Determine the (X, Y) coordinate at the center of the cell enclosing the given text.  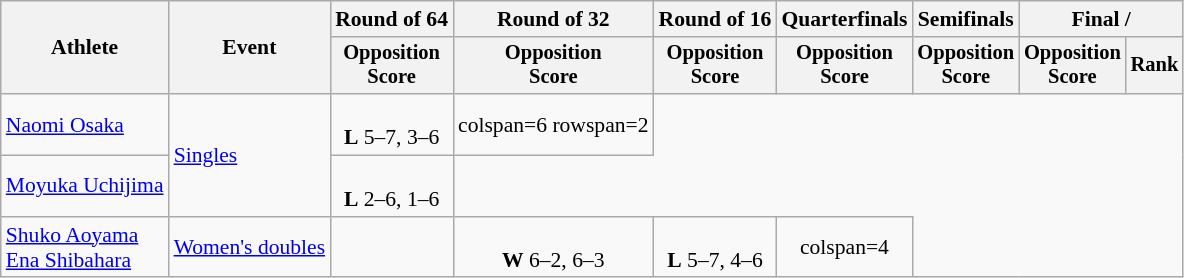
colspan=4 (844, 248)
Final / (1101, 19)
Rank (1155, 66)
Round of 64 (392, 19)
Singles (250, 155)
Quarterfinals (844, 19)
Moyuka Uchijima (85, 186)
Women's doubles (250, 248)
Round of 16 (716, 19)
Semifinals (966, 19)
Shuko AoyamaEna Shibahara (85, 248)
W 6–2, 6–3 (554, 248)
L 5–7, 3–6 (392, 124)
Athlete (85, 48)
colspan=6 rowspan=2 (554, 124)
Naomi Osaka (85, 124)
Round of 32 (554, 19)
Event (250, 48)
L 2–6, 1–6 (392, 186)
L 5–7, 4–6 (716, 248)
